Return (x, y) of the center of cell containing provided text 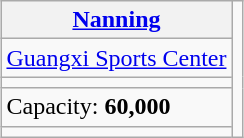
Guangxi Sports Center (116, 58)
Nanning (116, 20)
Capacity: 60,000 (116, 107)
